Return the [X, Y] coordinate for the center point of the cell that contains the specified text.  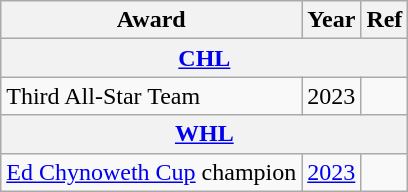
CHL [204, 58]
WHL [204, 134]
Third All-Star Team [152, 96]
Ref [384, 20]
Ed Chynoweth Cup champion [152, 172]
Award [152, 20]
Year [332, 20]
